Provide the (x, y) coordinate of the cell's center where the given text is located.  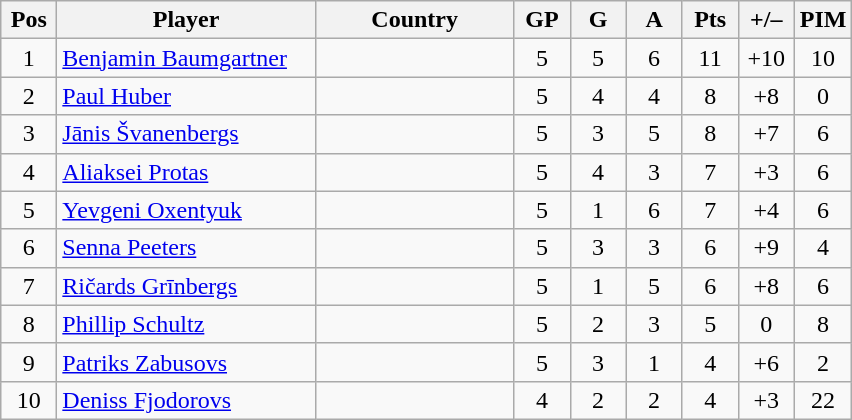
Yevgeni Oxentyuk (186, 210)
+6 (766, 362)
Aliaksei Protas (186, 172)
Pos (29, 20)
+/– (766, 20)
+10 (766, 58)
Ričards Grīnbergs (186, 286)
+4 (766, 210)
Country (414, 20)
Player (186, 20)
22 (823, 400)
Phillip Schultz (186, 324)
G (598, 20)
Patriks Zabusovs (186, 362)
Paul Huber (186, 96)
11 (710, 58)
Deniss Fjodorovs (186, 400)
Jānis Švanenbergs (186, 134)
+7 (766, 134)
GP (542, 20)
+9 (766, 248)
Benjamin Baumgartner (186, 58)
Pts (710, 20)
9 (29, 362)
PIM (823, 20)
Senna Peeters (186, 248)
A (654, 20)
